For the text-containing cell, return its midpoint in (X, Y) coordinate format. 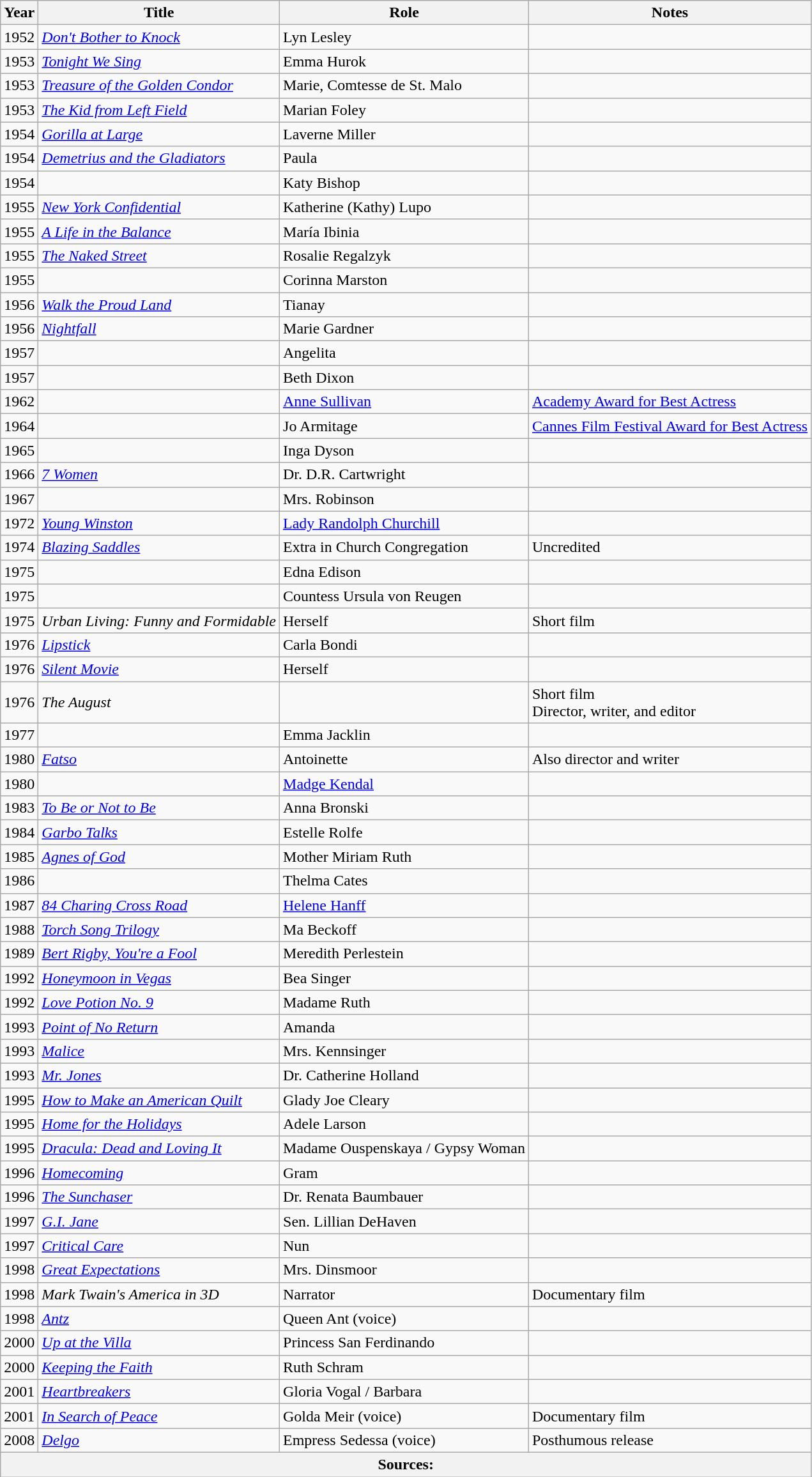
Garbo Talks (159, 832)
Delgo (159, 1440)
1989 (19, 954)
1986 (19, 881)
A Life in the Balance (159, 231)
Emma Hurok (404, 61)
Treasure of the Golden Condor (159, 86)
Also director and writer (670, 760)
Academy Award for Best Actress (670, 402)
1965 (19, 450)
Beth Dixon (404, 378)
Madge Kendal (404, 784)
Urban Living: Funny and Formidable (159, 620)
Year (19, 13)
Queen Ant (voice) (404, 1319)
Sen. Lillian DeHaven (404, 1221)
Fatso (159, 760)
Tonight We Sing (159, 61)
Jo Armitage (404, 426)
Antoinette (404, 760)
How to Make an American Quilt (159, 1099)
Heartbreakers (159, 1391)
1985 (19, 857)
Walk the Proud Land (159, 305)
84 Charing Cross Road (159, 905)
Short filmDirector, writer, and editor (670, 701)
Corinna Marston (404, 280)
Katy Bishop (404, 183)
Tianay (404, 305)
Laverne Miller (404, 134)
Helene Hanff (404, 905)
1977 (19, 735)
Madame Ruth (404, 1002)
1964 (19, 426)
The August (159, 701)
Mother Miriam Ruth (404, 857)
1962 (19, 402)
Mrs. Dinsmoor (404, 1270)
1974 (19, 547)
Blazing Saddles (159, 547)
Lady Randolph Churchill (404, 523)
Katherine (Kathy) Lupo (404, 207)
Adele Larson (404, 1124)
Dr. Catherine Holland (404, 1075)
Mr. Jones (159, 1075)
1952 (19, 37)
Honeymoon in Vegas (159, 978)
Sources: (406, 1464)
Princess San Ferdinando (404, 1343)
7 Women (159, 475)
Madame Ouspenskaya / Gypsy Woman (404, 1149)
1966 (19, 475)
Nun (404, 1246)
Role (404, 13)
Marie, Comtesse de St. Malo (404, 86)
Marie Gardner (404, 329)
Gram (404, 1173)
Keeping the Faith (159, 1367)
Rosalie Regalzyk (404, 256)
Paula (404, 158)
Gorilla at Large (159, 134)
The Sunchaser (159, 1197)
Edna Edison (404, 572)
Estelle Rolfe (404, 832)
María Ibinia (404, 231)
To Be or Not to Be (159, 808)
Bert Rigby, You're a Fool (159, 954)
Golda Meir (voice) (404, 1416)
The Kid from Left Field (159, 110)
Anne Sullivan (404, 402)
Cannes Film Festival Award for Best Actress (670, 426)
Lyn Lesley (404, 37)
G.I. Jane (159, 1221)
Agnes of God (159, 857)
Uncredited (670, 547)
Empress Sedessa (voice) (404, 1440)
Love Potion No. 9 (159, 1002)
Dr. D.R. Cartwright (404, 475)
Carla Bondi (404, 645)
Home for the Holidays (159, 1124)
Title (159, 13)
Countess Ursula von Reugen (404, 596)
Silent Movie (159, 669)
Homecoming (159, 1173)
Dr. Renata Baumbauer (404, 1197)
Mrs. Kennsinger (404, 1051)
Torch Song Trilogy (159, 930)
Amanda (404, 1027)
1983 (19, 808)
Critical Care (159, 1246)
1988 (19, 930)
Extra in Church Congregation (404, 547)
Nightfall (159, 329)
Angelita (404, 353)
Demetrius and the Gladiators (159, 158)
Great Expectations (159, 1270)
Don't Bother to Knock (159, 37)
Dracula: Dead and Loving It (159, 1149)
Malice (159, 1051)
1967 (19, 499)
Posthumous release (670, 1440)
Anna Bronski (404, 808)
Inga Dyson (404, 450)
Ma Beckoff (404, 930)
Up at the Villa (159, 1343)
Ruth Schram (404, 1367)
Antz (159, 1319)
1984 (19, 832)
1972 (19, 523)
Mrs. Robinson (404, 499)
Marian Foley (404, 110)
Mark Twain's America in 3D (159, 1294)
Bea Singer (404, 978)
New York Confidential (159, 207)
Short film (670, 620)
Meredith Perlestein (404, 954)
Glady Joe Cleary (404, 1099)
In Search of Peace (159, 1416)
2008 (19, 1440)
Narrator (404, 1294)
1987 (19, 905)
Thelma Cates (404, 881)
Point of No Return (159, 1027)
The Naked Street (159, 256)
Young Winston (159, 523)
Lipstick (159, 645)
Notes (670, 13)
Gloria Vogal / Barbara (404, 1391)
Emma Jacklin (404, 735)
